Identify which cell holds the provided text, then report its (X, Y) central coordinate. 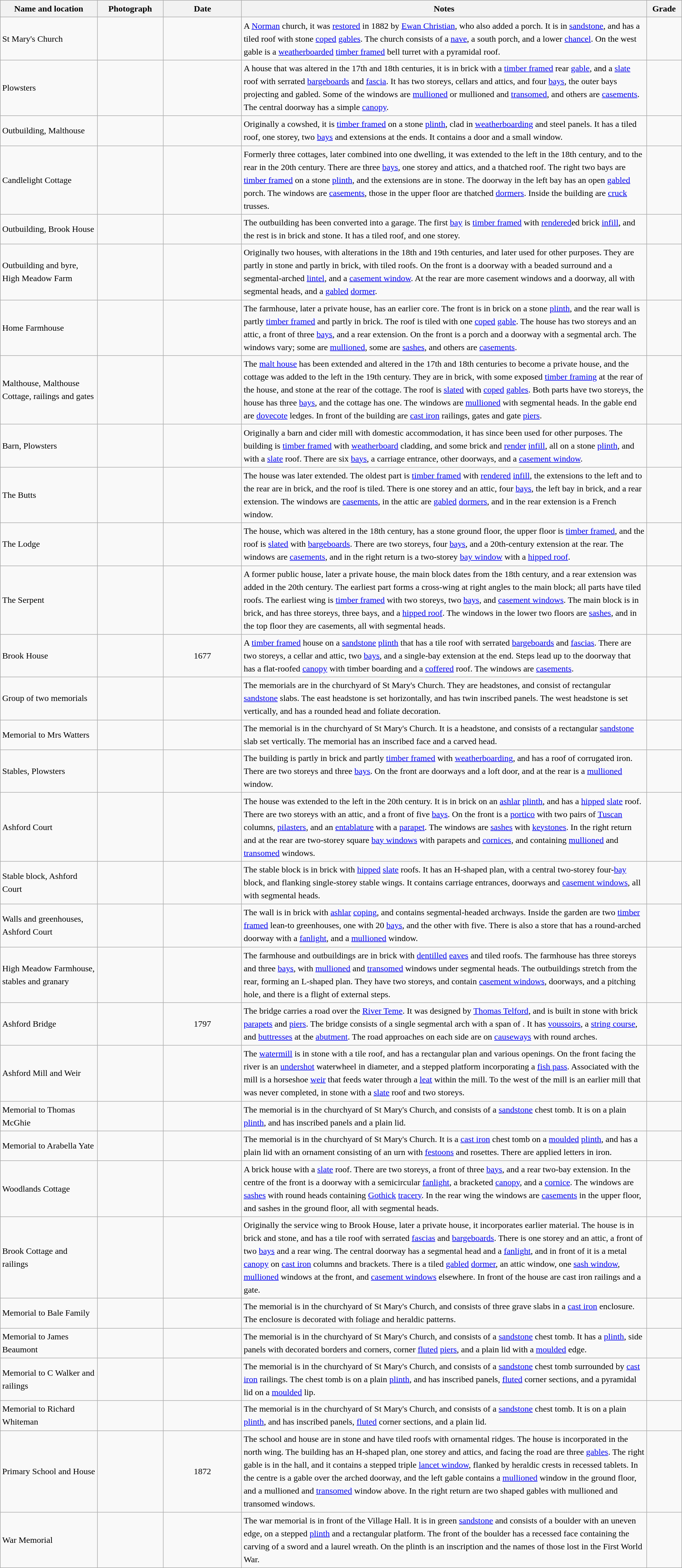
Woodlands Cottage (49, 1188)
Ashford Bridge (49, 1024)
The Serpent (49, 600)
Ashford Court (49, 827)
Memorial to Arabella Yate (49, 1146)
Walls and greenhouses,Ashford Court (49, 925)
High Meadow Farmhouse, stables and granary (49, 975)
1797 (203, 1024)
Barn, Plowsters (49, 446)
1872 (203, 1472)
Date (203, 9)
Plowsters (49, 88)
Stables, Plowsters (49, 771)
1677 (203, 656)
Brook Cottage and railings (49, 1257)
Memorial to Bale Family (49, 1313)
Malthouse, Malthouse Cottage, railings and gates (49, 390)
Outbuilding, Malthouse (49, 131)
St Mary's Church (49, 39)
Primary School and House (49, 1472)
Candlelight Cottage (49, 180)
War Memorial (49, 1540)
Photograph (130, 9)
Memorial to Thomas McGhie (49, 1116)
Grade (664, 9)
The Butts (49, 495)
Memorial to C Walker and railings (49, 1380)
Group of two memorials (49, 699)
Name and location (49, 9)
Memorial to Mrs Watters (49, 735)
Outbuilding and byre,High Meadow Farm (49, 272)
Brook House (49, 656)
Stable block, Ashford Court (49, 883)
Memorial to Richard Whiteman (49, 1416)
Memorial to James Beaumont (49, 1343)
Ashford Mill and Weir (49, 1073)
Home Farmhouse (49, 328)
Outbuilding, Brook House (49, 229)
Notes (444, 9)
The Lodge (49, 544)
